Search for the cell housing the specified text and yield its (X, Y) center coordinate. 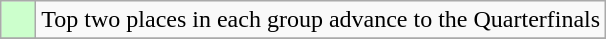
Top two places in each group advance to the Quarterfinals (321, 20)
